Return [X, Y] of the center of cell containing provided text 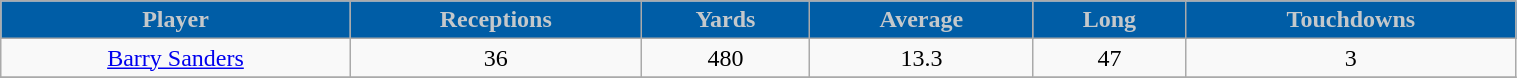
Yards [725, 20]
480 [725, 58]
47 [1109, 58]
Receptions [496, 20]
36 [496, 58]
3 [1351, 58]
Player [176, 20]
Touchdowns [1351, 20]
13.3 [922, 58]
Long [1109, 20]
Barry Sanders [176, 58]
Average [922, 20]
